Capture the cell that displays the provided text and extract its (x, y) central coordinate. 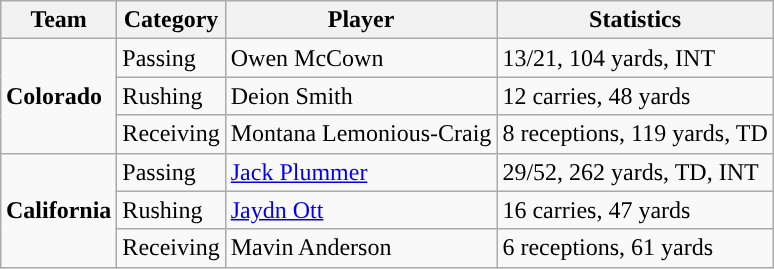
Category (171, 20)
Jaydn Ott (361, 210)
29/52, 262 yards, TD, INT (635, 172)
Owen McCown (361, 58)
8 receptions, 119 yards, TD (635, 134)
Player (361, 20)
Deion Smith (361, 96)
16 carries, 47 yards (635, 210)
California (58, 210)
Statistics (635, 20)
Colorado (58, 96)
Mavin Anderson (361, 248)
13/21, 104 yards, INT (635, 58)
12 carries, 48 yards (635, 96)
Montana Lemonious-Craig (361, 134)
Team (58, 20)
Jack Plummer (361, 172)
6 receptions, 61 yards (635, 248)
